Scan for the cell matching the given text and deliver its [X, Y] coordinate at center. 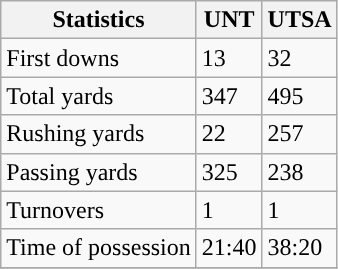
Passing yards [99, 172]
32 [300, 58]
22 [229, 134]
238 [300, 172]
325 [229, 172]
UNT [229, 20]
Total yards [99, 96]
Time of possession [99, 248]
Turnovers [99, 210]
First downs [99, 58]
13 [229, 58]
495 [300, 96]
257 [300, 134]
21:40 [229, 248]
UTSA [300, 20]
Statistics [99, 20]
Rushing yards [99, 134]
347 [229, 96]
38:20 [300, 248]
